Pinpoint the cell where the given text exists, returning its [x, y] midpoint coordinate. 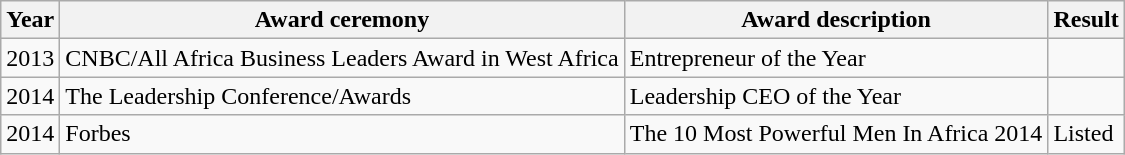
Entrepreneur of the Year [836, 58]
Listed [1086, 134]
Award ceremony [342, 20]
Award description [836, 20]
Forbes [342, 134]
2013 [30, 58]
Result [1086, 20]
The Leadership Conference/Awards [342, 96]
CNBC/All Africa Business Leaders Award in West Africa [342, 58]
The 10 Most Powerful Men In Africa 2014 [836, 134]
Year [30, 20]
Leadership CEO of the Year [836, 96]
